Determine the (X, Y) coordinate at the center of the cell enclosing the given text.  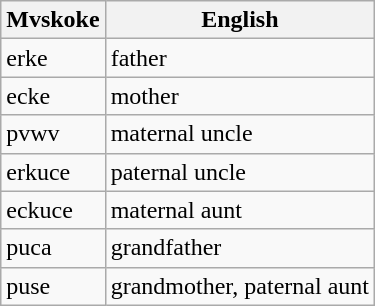
pvwv (53, 134)
maternal aunt (240, 210)
grandmother, paternal aunt (240, 286)
paternal uncle (240, 172)
erkuce (53, 172)
mother (240, 96)
father (240, 58)
eckuce (53, 210)
maternal uncle (240, 134)
puse (53, 286)
grandfather (240, 248)
erke (53, 58)
puca (53, 248)
ecke (53, 96)
English (240, 20)
Mvskoke (53, 20)
